Pinpoint the cell where the given text exists, returning its (X, Y) midpoint coordinate. 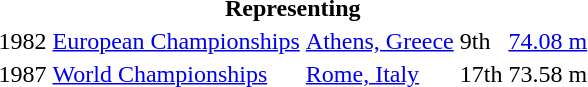
9th (481, 41)
Athens, Greece (380, 41)
European Championships (176, 41)
